Identify which cell holds the provided text, then report its [x, y] central coordinate. 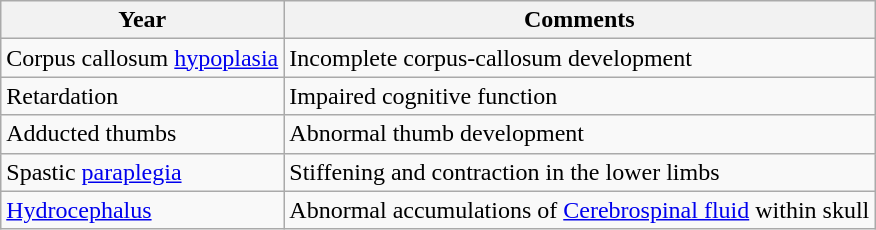
Hydrocephalus [142, 210]
Abnormal thumb development [580, 134]
Adducted thumbs [142, 134]
Impaired cognitive function [580, 96]
Year [142, 20]
Incomplete corpus-callosum development [580, 58]
Comments [580, 20]
Corpus callosum hypoplasia [142, 58]
Abnormal accumulations of Cerebrospinal fluid within skull [580, 210]
Spastic paraplegia [142, 172]
Stiffening and contraction in the lower limbs [580, 172]
Retardation [142, 96]
